Find where the given text appears and provide that cell's center as [x, y] coordinate. 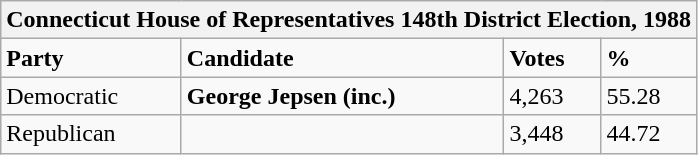
3,448 [552, 134]
Democratic [92, 96]
4,263 [552, 96]
44.72 [649, 134]
Republican [92, 134]
Party [92, 58]
Votes [552, 58]
Connecticut House of Representatives 148th District Election, 1988 [349, 20]
55.28 [649, 96]
% [649, 58]
George Jepsen (inc.) [342, 96]
Candidate [342, 58]
